Detect which cell encompasses the target text, then output its [X, Y] center coordinate. 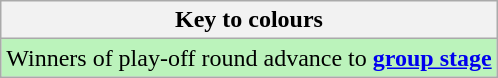
Key to colours [249, 20]
Winners of play-off round advance to group stage [249, 58]
